Extract the [X, Y] coordinate from the center of the cell holding the provided text.  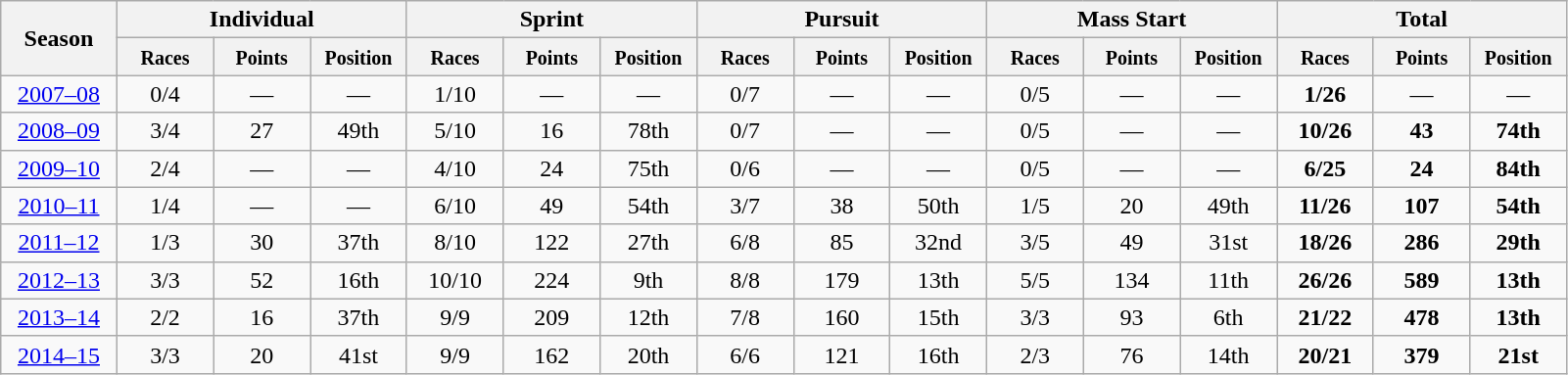
6/25 [1326, 168]
32nd [938, 243]
18/26 [1326, 243]
31st [1228, 243]
2014–15 [59, 354]
12th [648, 317]
50th [938, 206]
38 [842, 206]
3/4 [165, 131]
6/6 [744, 354]
11/26 [1326, 206]
134 [1132, 280]
589 [1422, 280]
6/8 [744, 243]
41st [358, 354]
10/10 [454, 280]
1/4 [165, 206]
74th [1518, 131]
27th [648, 243]
107 [1422, 206]
286 [1422, 243]
122 [552, 243]
5/5 [1034, 280]
209 [552, 317]
Total [1422, 20]
21st [1518, 354]
Pursuit [841, 20]
14th [1228, 354]
7/8 [744, 317]
2008–09 [59, 131]
5/10 [454, 131]
1/26 [1326, 94]
160 [842, 317]
379 [1422, 354]
121 [842, 354]
Individual [261, 20]
1/5 [1034, 206]
30 [262, 243]
27 [262, 131]
8/8 [744, 280]
179 [842, 280]
2009–10 [59, 168]
26/26 [1326, 280]
43 [1422, 131]
Sprint [551, 20]
2/4 [165, 168]
11th [1228, 280]
9th [648, 280]
4/10 [454, 168]
2011–12 [59, 243]
10/26 [1326, 131]
6th [1228, 317]
0/6 [744, 168]
20th [648, 354]
162 [552, 354]
29th [1518, 243]
3/5 [1034, 243]
Season [59, 38]
84th [1518, 168]
1/3 [165, 243]
8/10 [454, 243]
21/22 [1326, 317]
224 [552, 280]
2012–13 [59, 280]
78th [648, 131]
2007–08 [59, 94]
0/4 [165, 94]
75th [648, 168]
1/10 [454, 94]
20/21 [1326, 354]
85 [842, 243]
Mass Start [1131, 20]
2010–11 [59, 206]
2/3 [1034, 354]
6/10 [454, 206]
2/2 [165, 317]
93 [1132, 317]
3/7 [744, 206]
15th [938, 317]
52 [262, 280]
2013–14 [59, 317]
478 [1422, 317]
76 [1132, 354]
